Capture the cell that displays the provided text and extract its [x, y] central coordinate. 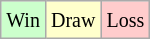
Loss [126, 20]
Draw [72, 20]
Win [24, 20]
